Pinpoint the cell where the given text exists, returning its (X, Y) midpoint coordinate. 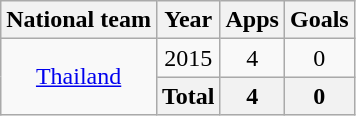
Total (188, 96)
Year (188, 20)
Apps (252, 20)
Goals (319, 20)
2015 (188, 58)
National team (79, 20)
Thailand (79, 77)
